Provide the (x, y) coordinate of the cell's center where the given text is located.  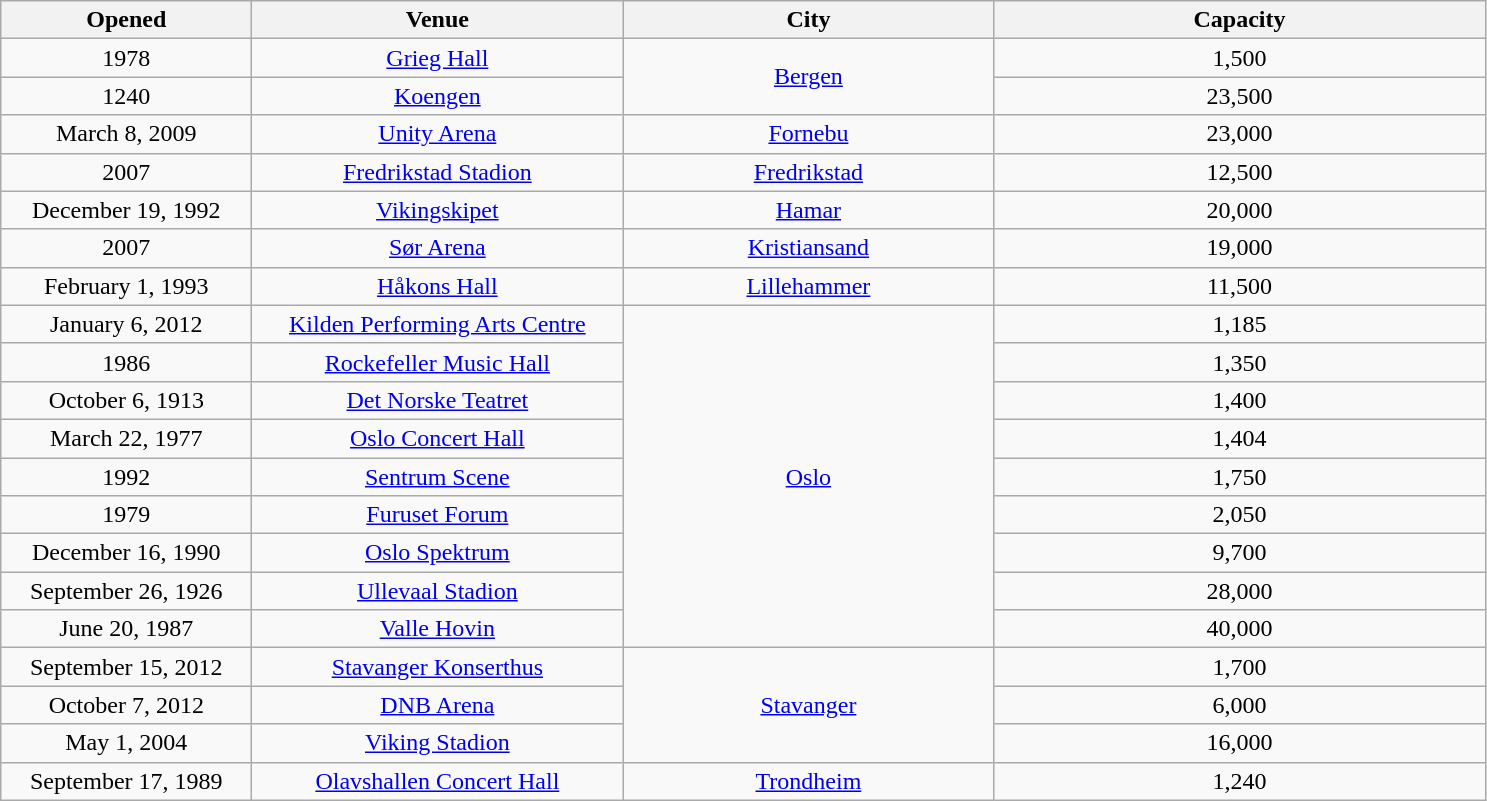
Vikingskipet (438, 210)
Ullevaal Stadion (438, 591)
DNB Arena (438, 705)
March 22, 1977 (126, 438)
Oslo Spektrum (438, 553)
Hamar (808, 210)
Stavanger Konserthus (438, 667)
Oslo Concert Hall (438, 438)
Sør Arena (438, 248)
March 8, 2009 (126, 134)
1979 (126, 515)
Oslo (808, 476)
Kilden Performing Arts Centre (438, 324)
Grieg Hall (438, 58)
1240 (126, 96)
1,404 (1240, 438)
1,400 (1240, 400)
Lillehammer (808, 286)
Sentrum Scene (438, 477)
9,700 (1240, 553)
1978 (126, 58)
11,500 (1240, 286)
Furuset Forum (438, 515)
1986 (126, 362)
Det Norske Teatret (438, 400)
1,700 (1240, 667)
September 17, 1989 (126, 781)
23,000 (1240, 134)
2,050 (1240, 515)
Kristiansand (808, 248)
Valle Hovin (438, 629)
1,350 (1240, 362)
Unity Arena (438, 134)
Fredrikstad Stadion (438, 172)
October 6, 1913 (126, 400)
40,000 (1240, 629)
June 20, 1987 (126, 629)
Stavanger (808, 705)
Viking Stadion (438, 743)
6,000 (1240, 705)
20,000 (1240, 210)
October 7, 2012 (126, 705)
1,500 (1240, 58)
Koengen (438, 96)
Venue (438, 20)
1,185 (1240, 324)
January 6, 2012 (126, 324)
Trondheim (808, 781)
19,000 (1240, 248)
23,500 (1240, 96)
1992 (126, 477)
12,500 (1240, 172)
Opened (126, 20)
Fornebu (808, 134)
Olavshallen Concert Hall (438, 781)
February 1, 1993 (126, 286)
City (808, 20)
Håkons Hall (438, 286)
September 26, 1926 (126, 591)
Capacity (1240, 20)
16,000 (1240, 743)
May 1, 2004 (126, 743)
Fredrikstad (808, 172)
Rockefeller Music Hall (438, 362)
28,000 (1240, 591)
December 16, 1990 (126, 553)
1,750 (1240, 477)
September 15, 2012 (126, 667)
Bergen (808, 77)
1,240 (1240, 781)
December 19, 1992 (126, 210)
